Return the [x, y] coordinate for the center point of the cell that contains the specified text.  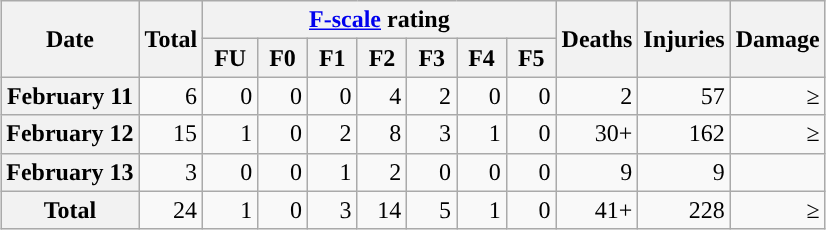
57 [684, 96]
Date [70, 39]
24 [171, 210]
Injuries [684, 39]
15 [171, 134]
February 12 [70, 134]
4 [382, 96]
F2 [382, 58]
F4 [482, 58]
FU [230, 58]
8 [382, 134]
228 [684, 210]
February 13 [70, 172]
February 11 [70, 96]
41+ [597, 210]
Deaths [597, 39]
6 [171, 96]
14 [382, 210]
F3 [432, 58]
Damage [778, 39]
F0 [283, 58]
F-scale rating [380, 20]
5 [432, 210]
30+ [597, 134]
F5 [531, 58]
162 [684, 134]
F1 [332, 58]
